For the text-containing cell, return its midpoint in (X, Y) coordinate format. 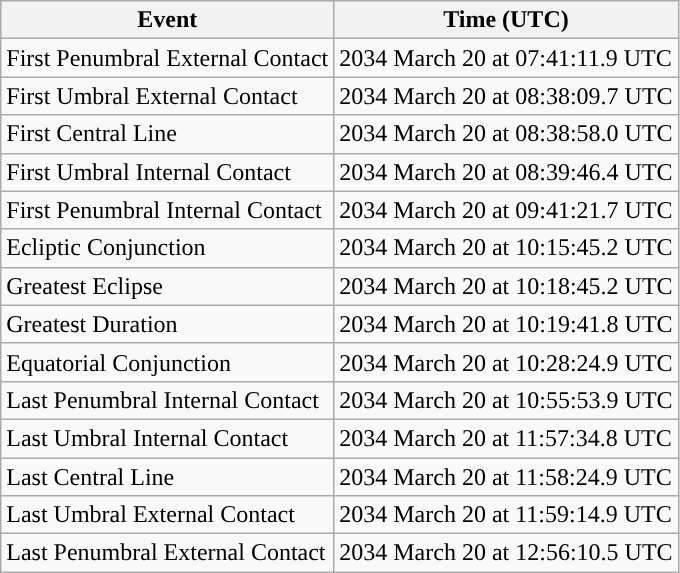
Event (168, 20)
2034 March 20 at 08:38:09.7 UTC (506, 96)
Last Umbral External Contact (168, 515)
First Penumbral Internal Contact (168, 210)
Time (UTC) (506, 20)
Equatorial Conjunction (168, 362)
2034 March 20 at 08:38:58.0 UTC (506, 134)
2034 March 20 at 07:41:11.9 UTC (506, 58)
2034 March 20 at 11:58:24.9 UTC (506, 477)
Greatest Duration (168, 324)
Greatest Eclipse (168, 286)
2034 March 20 at 10:19:41.8 UTC (506, 324)
2034 March 20 at 10:15:45.2 UTC (506, 248)
First Umbral External Contact (168, 96)
Ecliptic Conjunction (168, 248)
First Central Line (168, 134)
Last Central Line (168, 477)
Last Penumbral External Contact (168, 553)
2034 March 20 at 10:28:24.9 UTC (506, 362)
2034 March 20 at 10:55:53.9 UTC (506, 400)
2034 March 20 at 10:18:45.2 UTC (506, 286)
2034 March 20 at 11:59:14.9 UTC (506, 515)
First Umbral Internal Contact (168, 172)
2034 March 20 at 09:41:21.7 UTC (506, 210)
2034 March 20 at 08:39:46.4 UTC (506, 172)
2034 March 20 at 12:56:10.5 UTC (506, 553)
First Penumbral External Contact (168, 58)
Last Umbral Internal Contact (168, 438)
2034 March 20 at 11:57:34.8 UTC (506, 438)
Last Penumbral Internal Contact (168, 400)
